Detect which cell encompasses the target text, then output its [x, y] center coordinate. 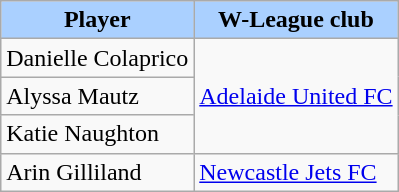
Adelaide United FC [296, 96]
Newcastle Jets FC [296, 172]
Arin Gilliland [98, 172]
Alyssa Mautz [98, 96]
Player [98, 20]
W-League club [296, 20]
Danielle Colaprico [98, 58]
Katie Naughton [98, 134]
